Determine the (X, Y) coordinate at the center of the cell enclosing the given text.  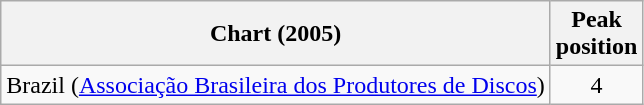
Peakposition (596, 34)
Brazil (Associação Brasileira dos Produtores de Discos) (276, 85)
4 (596, 85)
Chart (2005) (276, 34)
